Detect which cell encompasses the target text, then output its (x, y) center coordinate. 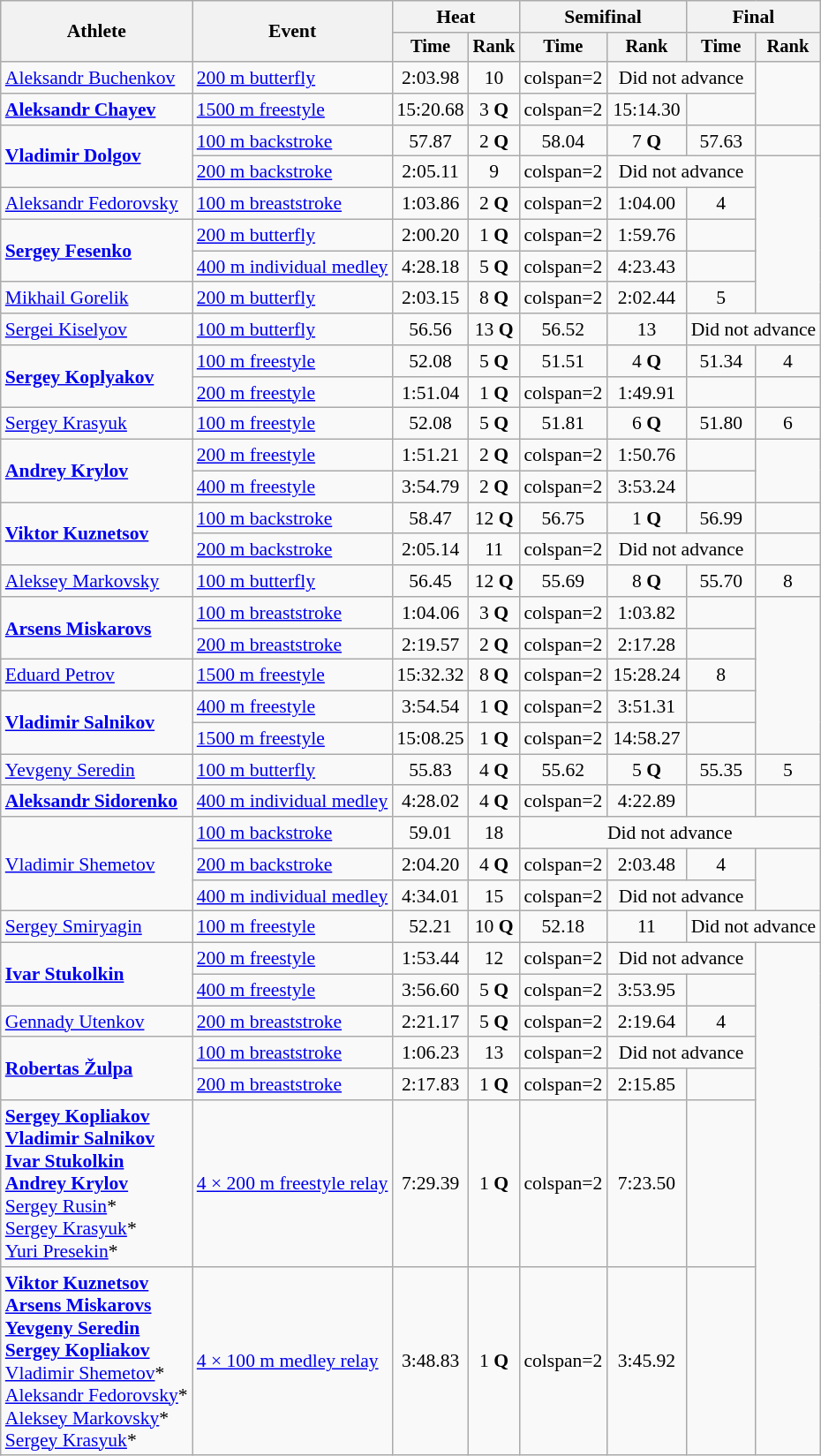
2:15.85 (646, 1084)
4 × 200 m freestyle relay (293, 1183)
10 Q (494, 927)
7:29.39 (430, 1183)
3:45.92 (646, 1362)
2:17.83 (430, 1084)
Aleksandr Chayev (97, 109)
2:00.20 (430, 236)
13 Q (494, 329)
Sergey Koplyakov (97, 376)
1:03.86 (430, 204)
Final (754, 17)
1:04.00 (646, 204)
Eduard Petrov (97, 675)
56.45 (430, 581)
56.75 (563, 518)
2:02.44 (646, 298)
2:05.14 (430, 550)
2:03.48 (646, 864)
58.47 (430, 518)
1:49.91 (646, 393)
15 (494, 896)
7:23.50 (646, 1183)
4:28.02 (430, 802)
56.99 (721, 518)
1:50.76 (646, 456)
Event (293, 32)
57.87 (430, 141)
15:20.68 (430, 109)
Yevgeny Seredin (97, 770)
56.56 (430, 329)
51.80 (721, 424)
52.21 (430, 927)
Viktor KuznetsovArsens MiskarovsYevgeny SeredinSergey KopliakovVladimir Shemetov*Aleksandr Fedorovsky*Aleksey Markovsky*Sergey Krasyuk* (97, 1362)
51.34 (721, 361)
55.62 (563, 770)
Andrey Krylov (97, 472)
4:22.89 (646, 802)
55.83 (430, 770)
Gennady Utenkov (97, 1022)
1:03.82 (646, 613)
18 (494, 833)
2:17.28 (646, 645)
4:34.01 (430, 896)
9 (494, 172)
Vladimir Shemetov (97, 864)
52.18 (563, 927)
1:59.76 (646, 236)
15:08.25 (430, 739)
3:54.54 (430, 707)
3:54.79 (430, 487)
12 (494, 959)
4:23.43 (646, 267)
6 Q (646, 424)
4:28.18 (430, 267)
2:19.64 (646, 1022)
Sergei Kiselyov (97, 329)
3:53.24 (646, 487)
51.51 (563, 361)
Viktor Kuznetsov (97, 533)
59.01 (430, 833)
Mikhail Gorelik (97, 298)
2:05.11 (430, 172)
Athlete (97, 32)
Aleksandr Fedorovsky (97, 204)
55.69 (563, 581)
1:04.06 (430, 613)
4 × 100 m medley relay (293, 1362)
7 Q (646, 141)
3:51.31 (646, 707)
6 (787, 424)
Sergey Smiryagin (97, 927)
Heat (456, 17)
15:28.24 (646, 675)
1:51.04 (430, 393)
Sergey Fesenko (97, 251)
Sergey KopliakovVladimir SalnikovIvar StukolkinAndrey KrylovSergey Rusin*Sergey Krasyuk*Yuri Presekin* (97, 1183)
Aleksandr Buchenkov (97, 78)
55.35 (721, 770)
57.63 (721, 141)
Sergey Krasyuk (97, 424)
Aleksandr Sidorenko (97, 802)
3:56.60 (430, 991)
3:48.83 (430, 1362)
Arsens Miskarovs (97, 629)
2:03.15 (430, 298)
58.04 (563, 141)
Vladimir Dolgov (97, 157)
15:32.32 (430, 675)
2:04.20 (430, 864)
10 (494, 78)
Robertas Žulpa (97, 1068)
1:53.44 (430, 959)
Ivar Stukolkin (97, 975)
14:58.27 (646, 739)
Vladimir Salnikov (97, 722)
Aleksey Markovsky (97, 581)
3:53.95 (646, 991)
2:21.17 (430, 1022)
15:14.30 (646, 109)
Semifinal (602, 17)
1:51.21 (430, 456)
55.70 (721, 581)
2:19.57 (430, 645)
51.81 (563, 424)
2:03.98 (430, 78)
1:06.23 (430, 1053)
56.52 (563, 329)
